Provide the (x, y) coordinate of the cell's center where the given text is located.  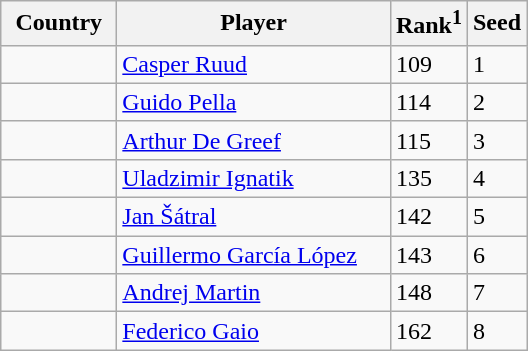
Federico Gaio (254, 331)
Andrej Martin (254, 293)
Jan Šátral (254, 217)
109 (428, 64)
148 (428, 293)
Casper Ruud (254, 64)
7 (496, 293)
2 (496, 102)
Uladzimir Ignatik (254, 178)
4 (496, 178)
Arthur De Greef (254, 140)
Country (59, 24)
Seed (496, 24)
Guido Pella (254, 102)
3 (496, 140)
Rank1 (428, 24)
1 (496, 64)
6 (496, 255)
5 (496, 217)
Guillermo García López (254, 255)
143 (428, 255)
135 (428, 178)
115 (428, 140)
Player (254, 24)
8 (496, 331)
162 (428, 331)
142 (428, 217)
114 (428, 102)
